Provide the [X, Y] coordinate of the cell's center where the given text is located.  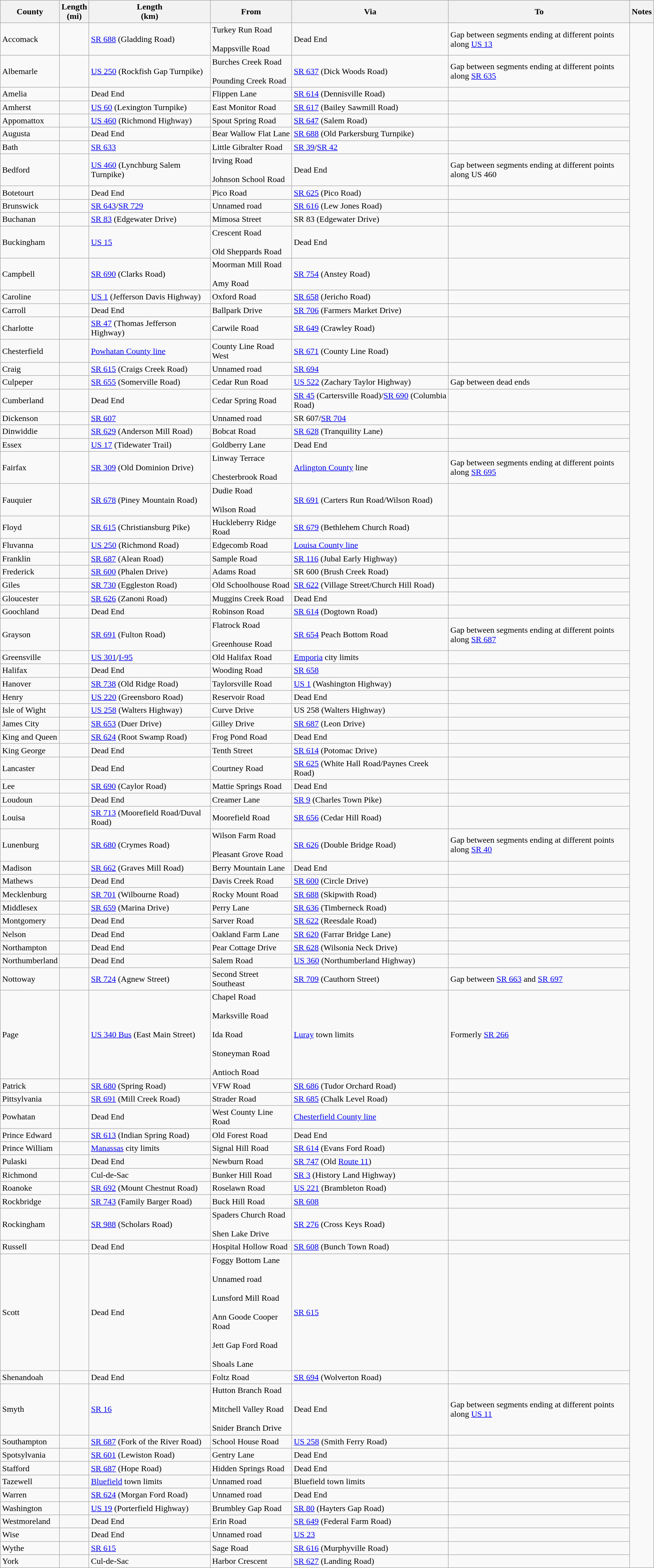
Bedford [30, 170]
SR 701 (Wilbourne Road) [150, 894]
Pear Cottage Drive [251, 948]
East Monitor Road [251, 107]
Botetourt [30, 193]
Hanover [30, 684]
Goldberry Lane [251, 445]
Caroline [30, 297]
SR 694 [370, 369]
SR 687 (Alean Road) [150, 559]
Frederick [30, 572]
Mathews [30, 881]
SR 687 (Leon Drive) [370, 724]
Grayson [30, 634]
Charlotte [30, 328]
Brumbley Gap Road [251, 1508]
SR 45 (Cartersville Road)/SR 690 (Columbia Road) [370, 400]
SR 691 (Mill Creek Road) [150, 1099]
SR 654 Peach Bottom Road [370, 634]
SR 738 (Old Ridge Road) [150, 684]
Wythe [30, 1548]
Wilson Farm RoadPleasant Grove Road [251, 845]
Sarver Road [251, 921]
SR 988 (Scholars Road) [150, 1224]
Spout Spring Road [251, 121]
US 23 [370, 1535]
Gap between segments ending at different points along SR 695 [539, 467]
Tenth Street [251, 750]
SR 607 [150, 418]
Gloucester [30, 598]
Sage Road [251, 1548]
Oxford Road [251, 297]
SR 607/SR 704 [370, 418]
Greensville [30, 657]
Sample Road [251, 559]
SR 649 (Federal Farm Road) [370, 1522]
US 250 (Richmond Road) [150, 545]
US 258 (Smith Ferry Road) [370, 1442]
West County Line Road [251, 1117]
Louisa [30, 818]
Edgecomb Road [251, 545]
Bunker Hill Road [251, 1175]
SR 688 (Gladding Road) [150, 39]
SR 743 (Family Barger Road) [150, 1202]
Lee [30, 786]
Lancaster [30, 768]
Chapel RoadMarksville RoadIda RoadStoneyman RoadAntioch Road [251, 1035]
Carroll [30, 310]
SR 625 (Pico Road) [370, 193]
Chesterfield [30, 351]
Carwile Road [251, 328]
Formerly SR 266 [539, 1035]
Emporia city limits [370, 657]
SR 643/SR 729 [150, 206]
Wooding Road [251, 670]
Fauquier [30, 500]
SR 685 (Chalk Level Road) [370, 1099]
Perry Lane [251, 908]
King George [30, 750]
SR 688 (Skipwith Road) [370, 894]
Turkey Run RoadMappsville Road [251, 39]
Harbor Crescent [251, 1561]
Washington [30, 1508]
Dinwiddie [30, 431]
Pulaski [30, 1162]
Courtney Road [251, 768]
Taylorsville Road [251, 684]
SR 688 (Old Parkersburg Turnpike) [370, 134]
Old Schoolhouse Road [251, 585]
Gentry Lane [251, 1455]
King and Queen [30, 737]
US 221 (Brambleton Road) [370, 1188]
SR 80 (Hayters Gap Road) [370, 1508]
Rocky Mount Road [251, 894]
Accomack [30, 39]
SR 692 (Mount Chestnut Road) [150, 1188]
Strader Road [251, 1099]
Nottoway [30, 979]
SR 624 (Morgan Ford Road) [150, 1495]
SR 47 (Thomas Jefferson Highway) [150, 328]
Amelia [30, 94]
Gap between segments ending at different points along US 13 [539, 39]
Montgomery [30, 921]
SR 614 (Evans Ford Road) [370, 1148]
SR 600 (Circle Drive) [370, 881]
SR 694 (Wolverton Road) [370, 1377]
SR 309 (Old Dominion Drive) [150, 467]
Mimosa Street [251, 219]
Manassas city limits [150, 1148]
SR 754 (Anstey Road) [370, 274]
To [539, 12]
SR 679 (Bethlehem Church Road) [370, 527]
SR 626 (Double Bridge Road) [370, 845]
Russell [30, 1247]
Adams Road [251, 572]
Gap between segments ending at different points along US 11 [539, 1409]
Cedar Run Road [251, 382]
SR 39/SR 42 [370, 147]
Louisa County line [370, 545]
SR 658 [370, 670]
US 360 (Northumberland Highway) [370, 961]
SR 627 (Landing Road) [370, 1561]
Prince William [30, 1148]
US 301/I-95 [150, 657]
SR 662 (Graves Mill Road) [150, 868]
Warren [30, 1495]
Second Street Southeast [251, 979]
Pico Road [251, 193]
SR 3 (History Land Highway) [370, 1175]
Richmond [30, 1175]
Davis Creek Road [251, 881]
Cedar Spring Road [251, 400]
SR 653 (Duer Drive) [150, 724]
Appomattox [30, 121]
Culpeper [30, 382]
US 15 [150, 242]
SR 600 (Brush Creek Road) [370, 572]
Fairfax [30, 467]
Hidden Springs Road [251, 1468]
Gap between SR 663 and SR 697 [539, 979]
US 1 (Jefferson Davis Highway) [150, 297]
SR 608 [370, 1202]
Luray town limits [370, 1035]
Berry Mountain Lane [251, 868]
Old Forest Road [251, 1135]
Albemarle [30, 71]
SR 671 (County Line Road) [370, 351]
SR 9 (Charles Town Pike) [370, 800]
James City [30, 724]
Goochland [30, 612]
Gap between segments ending at different points along US 460 [539, 170]
SR 686 (Tudor Orchard Road) [370, 1086]
SR 678 (Piney Mountain Road) [150, 500]
US 340 Bus (East Main Street) [150, 1035]
Moorefield Road [251, 818]
SR 616 (Lew Jones Road) [370, 206]
SR 706 (Farmers Market Drive) [370, 310]
Westmoreland [30, 1522]
Bath [30, 147]
Gilley Drive [251, 724]
Powhatan [30, 1117]
Hutton Branch RoadMitchell Valley RoadSnider Branch Drive [251, 1409]
Smyth [30, 1409]
SR 647 (Salem Road) [370, 121]
Mattie Springs Road [251, 786]
SR 608 (Bunch Town Road) [370, 1247]
Foltz Road [251, 1377]
Page [30, 1035]
Bear Wallow Flat Lane [251, 134]
Gap between segments ending at different points along SR 687 [539, 634]
Floyd [30, 527]
Roanoke [30, 1188]
SR 690 (Caylor Road) [150, 786]
Gap between segments ending at different points along SR 635 [539, 71]
US 220 (Greensboro Road) [150, 697]
Middlesex [30, 908]
US 460 (Lynchburg Salem Turnpike) [150, 170]
SR 620 (Farrar Bridge Lane) [370, 934]
Length(km) [150, 12]
SR 600 (Phalen Drive) [150, 572]
Ballpark Drive [251, 310]
Franklin [30, 559]
SR 614 (Dogtown Road) [370, 612]
Rockingham [30, 1224]
Northumberland [30, 961]
Buckingham [30, 242]
Chesterfield County line [370, 1117]
SR 690 (Clarks Road) [150, 274]
SR 616 (Murphyville Road) [370, 1548]
Muggins Creek Road [251, 598]
Loudoun [30, 800]
VFW Road [251, 1086]
Amherst [30, 107]
Creamer Lane [251, 800]
Gap between dead ends [539, 382]
SR 601 (Lewiston Road) [150, 1455]
SR 636 (Timberneck Road) [370, 908]
Little Gibralter Road [251, 147]
Huckleberry Ridge Road [251, 527]
Scott [30, 1312]
Wise [30, 1535]
Buck Hill Road [251, 1202]
SR 615 (Christiansburg Pike) [150, 527]
SR 628 (Wilsonia Neck Drive) [370, 948]
Augusta [30, 134]
SR 637 (Dick Woods Road) [370, 71]
SR 709 (Cauthorn Street) [370, 979]
Mecklenburg [30, 894]
US 460 (Richmond Highway) [150, 121]
SR 687 (Fork of the River Road) [150, 1442]
Isle of Wight [30, 710]
US 60 (Lexington Turnpike) [150, 107]
SR 629 (Anderson Mill Road) [150, 431]
Fluvanna [30, 545]
Foggy Bottom LaneUnnamed roadLunsford Mill RoadAnn Goode Cooper RoadJett Gap Ford RoadShoals Lane [251, 1312]
Giles [30, 585]
Bobcat Road [251, 431]
SR 680 (Spring Road) [150, 1086]
Flippen Lane [251, 94]
Oakland Farm Lane [251, 934]
SR 656 (Cedar Hill Road) [370, 818]
Tazewell [30, 1481]
Essex [30, 445]
SR 276 (Cross Keys Road) [370, 1224]
SR 691 (Fulton Road) [150, 634]
SR 617 (Bailey Sawmill Road) [370, 107]
Madison [30, 868]
Frog Pond Road [251, 737]
Crescent RoadOld Sheppards Road [251, 242]
Henry [30, 697]
Lunenburg [30, 845]
Linway TerraceChesterbrook Road [251, 467]
SR 615 (Craigs Creek Road) [150, 369]
US 1 (Washington Highway) [370, 684]
US 250 (Rockfish Gap Turnpike) [150, 71]
SR 626 (Zanoni Road) [150, 598]
Campbell [30, 274]
SR 687 (Hope Road) [150, 1468]
SR 747 (Old Route 11) [370, 1162]
Nelson [30, 934]
Robinson Road [251, 612]
Buchanan [30, 219]
SR 622 (Village Street/Church Hill Road) [370, 585]
Roselawn Road [251, 1188]
SR 624 (Root Swamp Road) [150, 737]
SR 614 (Dennisville Road) [370, 94]
Notes [642, 12]
From [251, 12]
Spotsylvania [30, 1455]
SR 628 (Tranquility Lane) [370, 431]
Length(mi) [74, 12]
SR 649 (Crawley Road) [370, 328]
County [30, 12]
Dickenson [30, 418]
Irving RoadJohnson School Road [251, 170]
Rockbridge [30, 1202]
Dudie RoadWilson Road [251, 500]
Southampton [30, 1442]
SR 680 (Crymes Road) [150, 845]
SR 655 (Somerville Road) [150, 382]
US 19 (Porterfield Highway) [150, 1508]
Gap between segments ending at different points along SR 40 [539, 845]
Arlington County line [370, 467]
SR 730 (Eggleston Road) [150, 585]
SR 659 (Marina Drive) [150, 908]
SR 633 [150, 147]
Burches Creek RoadPounding Creek Road [251, 71]
SR 116 (Jubal Early Highway) [370, 559]
Erin Road [251, 1522]
York [30, 1561]
Craig [30, 369]
Halifax [30, 670]
Signal Hill Road [251, 1148]
SR 691 (Carters Run Road/Wilson Road) [370, 500]
Salem Road [251, 961]
Newburn Road [251, 1162]
Flatrock RoadGreenhouse Road [251, 634]
Prince Edward [30, 1135]
Shenandoah [30, 1377]
SR 622 (Reesdale Road) [370, 921]
SR 614 (Potomac Drive) [370, 750]
SR 16 [150, 1409]
SR 713 (Moorefield Road/Duval Road) [150, 818]
Pittsylvania [30, 1099]
US 522 (Zachary Taylor Highway) [370, 382]
SR 658 (Jericho Road) [370, 297]
County Line Road West [251, 351]
Via [370, 12]
Patrick [30, 1086]
SR 625 (White Hall Road/Paynes Creek Road) [370, 768]
SR 613 (Indian Spring Road) [150, 1135]
Brunswick [30, 206]
Hospital Hollow Road [251, 1247]
Old Halifax Road [251, 657]
Cumberland [30, 400]
School House Road [251, 1442]
Stafford [30, 1468]
US 17 (Tidewater Trail) [150, 445]
Moorman Mill RoadAmy Road [251, 274]
Northampton [30, 948]
Reservoir Road [251, 697]
Powhatan County line [150, 351]
Spaders Church RoadShen Lake Drive [251, 1224]
Curve Drive [251, 710]
SR 724 (Agnew Street) [150, 979]
